Extract the [x, y] coordinate from the center of the cell holding the provided text.  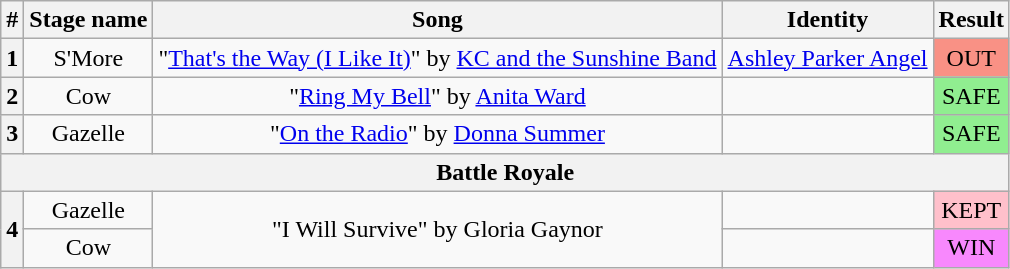
Result [971, 20]
"On the Radio" by Donna Summer [438, 134]
WIN [971, 248]
# [12, 20]
KEPT [971, 210]
OUT [971, 58]
2 [12, 96]
"That's the Way (I Like It)" by KC and the Sunshine Band [438, 58]
"I Will Survive" by Gloria Gaynor [438, 229]
Song [438, 20]
Battle Royale [506, 172]
Identity [828, 20]
3 [12, 134]
"Ring My Bell" by Anita Ward [438, 96]
Stage name [88, 20]
S'More [88, 58]
1 [12, 58]
4 [12, 229]
Ashley Parker Angel [828, 58]
